For the text-containing cell, return its midpoint in [x, y] coordinate format. 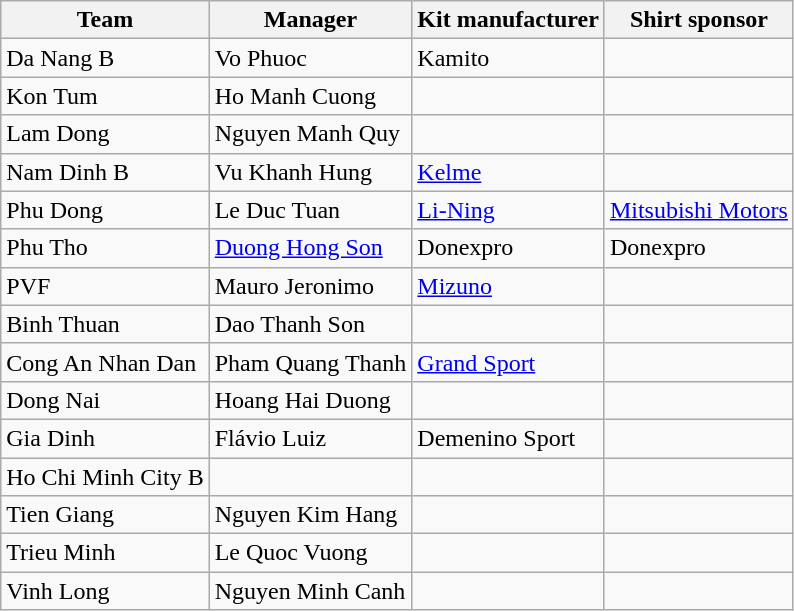
Trieu Minh [105, 553]
Hoang Hai Duong [310, 400]
Grand Sport [508, 362]
Pham Quang Thanh [310, 362]
Shirt sponsor [698, 20]
Kamito [508, 58]
Nguyen Kim Hang [310, 515]
Gia Dinh [105, 438]
Le Quoc Vuong [310, 553]
Kit manufacturer [508, 20]
Kon Tum [105, 96]
Ho Manh Cuong [310, 96]
PVF [105, 286]
Le Duc Tuan [310, 210]
Team [105, 20]
Kelme [508, 172]
Vo Phuoc [310, 58]
Ho Chi Minh City B [105, 477]
Vu Khanh Hung [310, 172]
Nguyen Minh Canh [310, 591]
Cong An Nhan Dan [105, 362]
Vinh Long [105, 591]
Tien Giang [105, 515]
Da Nang B [105, 58]
Lam Dong [105, 134]
Phu Dong [105, 210]
Mauro Jeronimo [310, 286]
Li-Ning [508, 210]
Mitsubishi Motors [698, 210]
Dong Nai [105, 400]
Demenino Sport [508, 438]
Mizuno [508, 286]
Binh Thuan [105, 324]
Nam Dinh B [105, 172]
Flávio Luiz [310, 438]
Nguyen Manh Quy [310, 134]
Phu Tho [105, 248]
Manager [310, 20]
Dao Thanh Son [310, 324]
Duong Hong Son [310, 248]
